Detect which cell encompasses the target text, then output its (x, y) center coordinate. 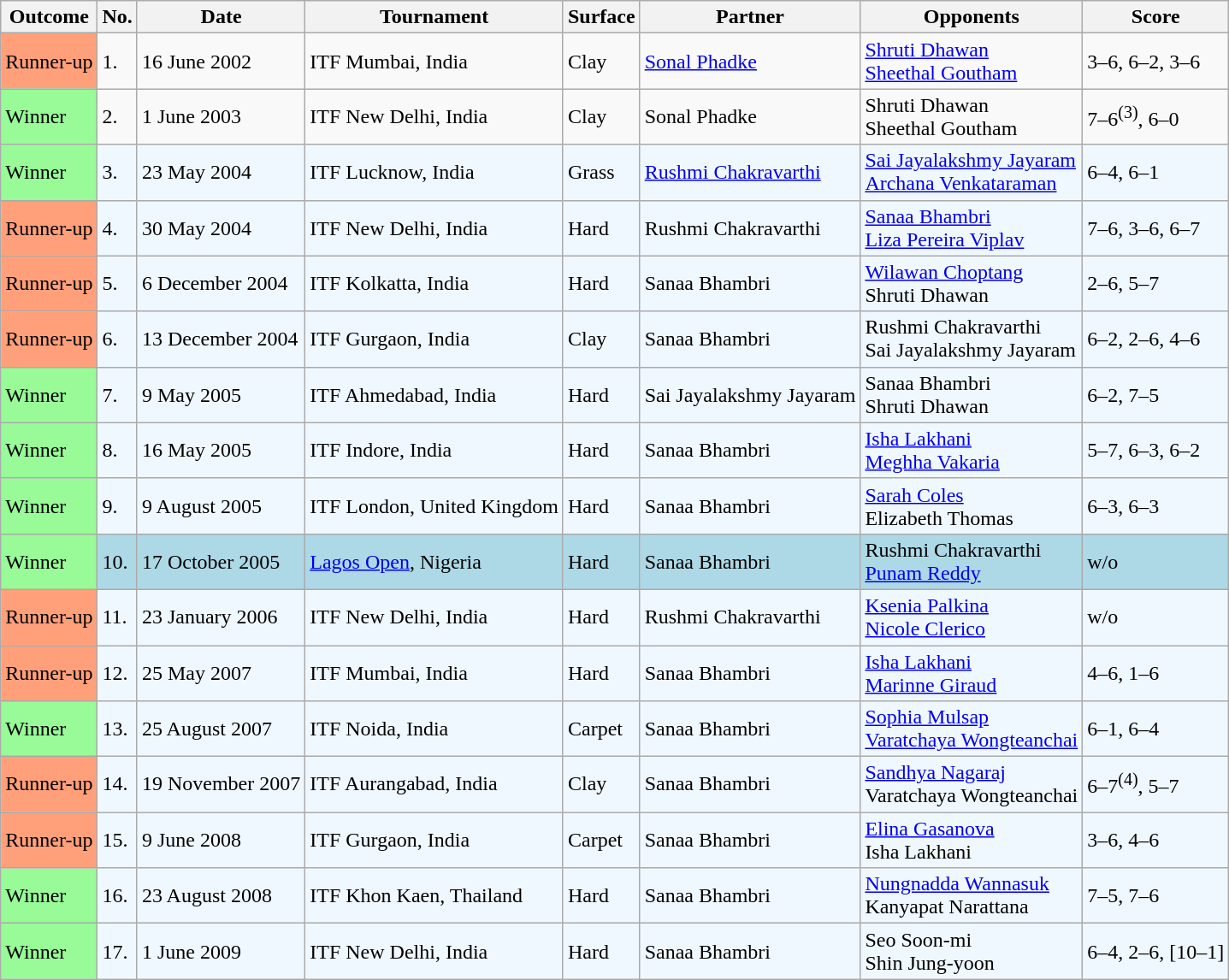
Isha Lakhani Meghha Vakaria (972, 450)
6–7(4), 5–7 (1156, 785)
7. (117, 395)
ITF Noida, India (434, 729)
ITF Lucknow, India (434, 173)
1 June 2003 (221, 116)
17. (117, 951)
25 August 2007 (221, 729)
2. (117, 116)
12. (117, 672)
23 January 2006 (221, 617)
23 May 2004 (221, 173)
Elina Gasanova Isha Lakhani (972, 840)
6–1, 6–4 (1156, 729)
7–5, 7–6 (1156, 896)
3–6, 6–2, 3–6 (1156, 62)
6–4, 2–6, [10–1] (1156, 951)
ITF London, United Kingdom (434, 506)
Lagos Open, Nigeria (434, 561)
Sai Jayalakshmy Jayaram Archana Venkataraman (972, 173)
6–2, 2–6, 4–6 (1156, 339)
23 August 2008 (221, 896)
9 May 2005 (221, 395)
Rushmi Chakravarthi Punam Reddy (972, 561)
11. (117, 617)
Sandhya Nagaraj Varatchaya Wongteanchai (972, 785)
Nungnadda Wannasuk Kanyapat Narattana (972, 896)
6. (117, 339)
Isha Lakhani Marinne Giraud (972, 672)
3–6, 4–6 (1156, 840)
16 June 2002 (221, 62)
15. (117, 840)
3. (117, 173)
Wilawan Choptang Shruti Dhawan (972, 284)
Ksenia Palkina Nicole Clerico (972, 617)
Opponents (972, 17)
Grass (601, 173)
16. (117, 896)
17 October 2005 (221, 561)
25 May 2007 (221, 672)
30 May 2004 (221, 227)
Sai Jayalakshmy Jayaram (750, 395)
6–3, 6–3 (1156, 506)
Date (221, 17)
ITF Aurangabad, India (434, 785)
No. (117, 17)
1. (117, 62)
6–4, 6–1 (1156, 173)
ITF Indore, India (434, 450)
10. (117, 561)
Sanaa Bhambri Shruti Dhawan (972, 395)
4–6, 1–6 (1156, 672)
Sanaa Bhambri Liza Pereira Viplav (972, 227)
9. (117, 506)
Partner (750, 17)
7–6, 3–6, 6–7 (1156, 227)
14. (117, 785)
5. (117, 284)
Seo Soon-mi Shin Jung-yoon (972, 951)
19 November 2007 (221, 785)
13 December 2004 (221, 339)
1 June 2009 (221, 951)
Sarah Coles Elizabeth Thomas (972, 506)
Tournament (434, 17)
ITF Kolkatta, India (434, 284)
Outcome (50, 17)
6 December 2004 (221, 284)
4. (117, 227)
Sophia Mulsap Varatchaya Wongteanchai (972, 729)
8. (117, 450)
7–6(3), 6–0 (1156, 116)
9 August 2005 (221, 506)
Surface (601, 17)
9 June 2008 (221, 840)
Score (1156, 17)
Rushmi Chakravarthi Sai Jayalakshmy Jayaram (972, 339)
2–6, 5–7 (1156, 284)
6–2, 7–5 (1156, 395)
ITF Khon Kaen, Thailand (434, 896)
16 May 2005 (221, 450)
13. (117, 729)
ITF Ahmedabad, India (434, 395)
5–7, 6–3, 6–2 (1156, 450)
